Locate the cell with the specified text and output its (X, Y) center coordinate. 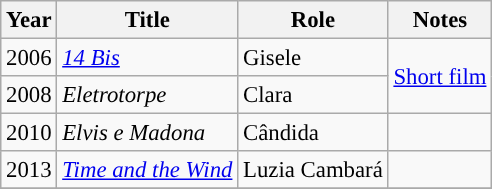
Luzia Cambará (313, 170)
Cândida (313, 133)
2006 (29, 58)
Gisele (313, 58)
Title (148, 20)
2010 (29, 133)
Clara (313, 95)
Short film (440, 76)
Role (313, 20)
Notes (440, 20)
14 Bis (148, 58)
Time and the Wind (148, 170)
Eletrotorpe (148, 95)
2008 (29, 95)
Year (29, 20)
Elvis e Madona (148, 133)
2013 (29, 170)
